Extract the [x, y] coordinate from the center of the cell holding the provided text.  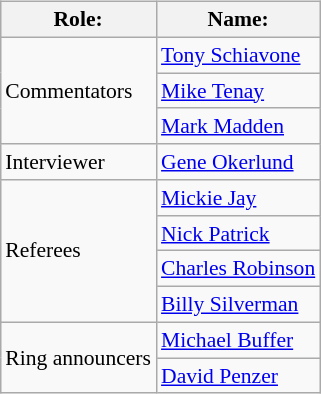
Billy Silverman [238, 305]
Role: [78, 20]
Referees [78, 251]
Mickie Jay [238, 198]
Mark Madden [238, 126]
Gene Okerlund [238, 162]
Interviewer [78, 162]
Charles Robinson [238, 269]
Mike Tenay [238, 91]
David Penzer [238, 376]
Commentators [78, 90]
Tony Schiavone [238, 55]
Nick Patrick [238, 233]
Name: [238, 20]
Ring announcers [78, 358]
Michael Buffer [238, 340]
